From the cell containing the given text, extract its center point as (X, Y) coordinate. 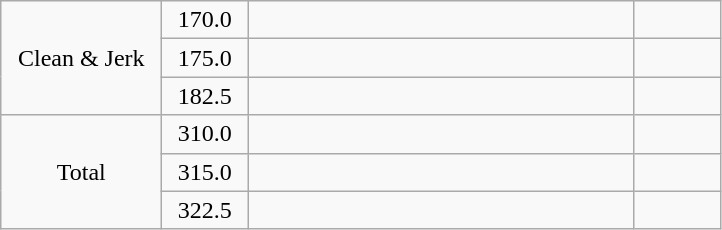
310.0 (205, 134)
315.0 (205, 172)
182.5 (205, 96)
322.5 (205, 210)
Total (82, 172)
170.0 (205, 20)
175.0 (205, 58)
Clean & Jerk (82, 58)
